Extract the (X, Y) coordinate from the center of the cell holding the provided text.  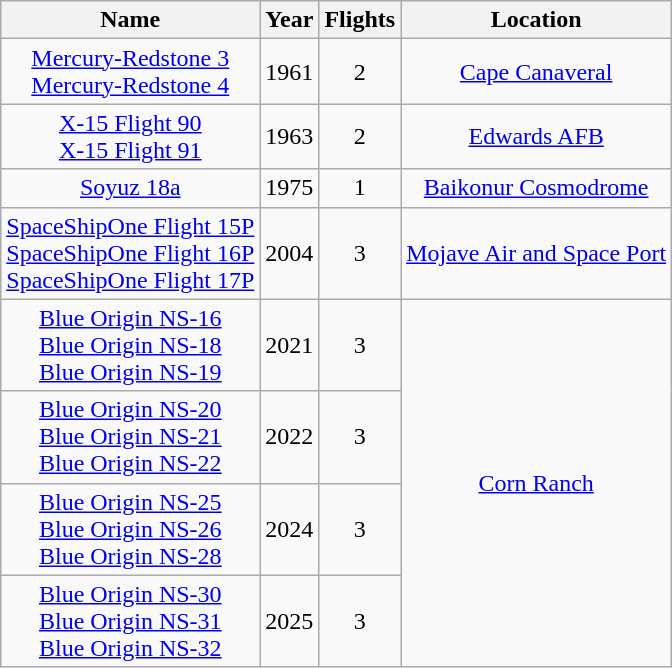
2022 (290, 437)
Baikonur Cosmodrome (536, 188)
Blue Origin NS-16 Blue Origin NS-18 Blue Origin NS-19 (130, 345)
Blue Origin NS-20 Blue Origin NS-21Blue Origin NS-22 (130, 437)
Edwards AFB (536, 136)
SpaceShipOne Flight 15P SpaceShipOne Flight 16P SpaceShipOne Flight 17P (130, 253)
1 (360, 188)
Flights (360, 20)
1975 (290, 188)
Mercury-Redstone 3 Mercury-Redstone 4 (130, 72)
Location (536, 20)
Soyuz 18a (130, 188)
Blue Origin NS-25 Blue Origin NS-26 Blue Origin NS-28 (130, 529)
Year (290, 20)
2025 (290, 621)
Mojave Air and Space Port (536, 253)
2021 (290, 345)
Cape Canaveral (536, 72)
Corn Ranch (536, 483)
X-15 Flight 90 X-15 Flight 91 (130, 136)
2024 (290, 529)
Blue Origin NS-30Blue Origin NS-31Blue Origin NS-32 (130, 621)
1963 (290, 136)
1961 (290, 72)
Name (130, 20)
2004 (290, 253)
